Return the (x, y) coordinate for the center point of the cell that contains the specified text.  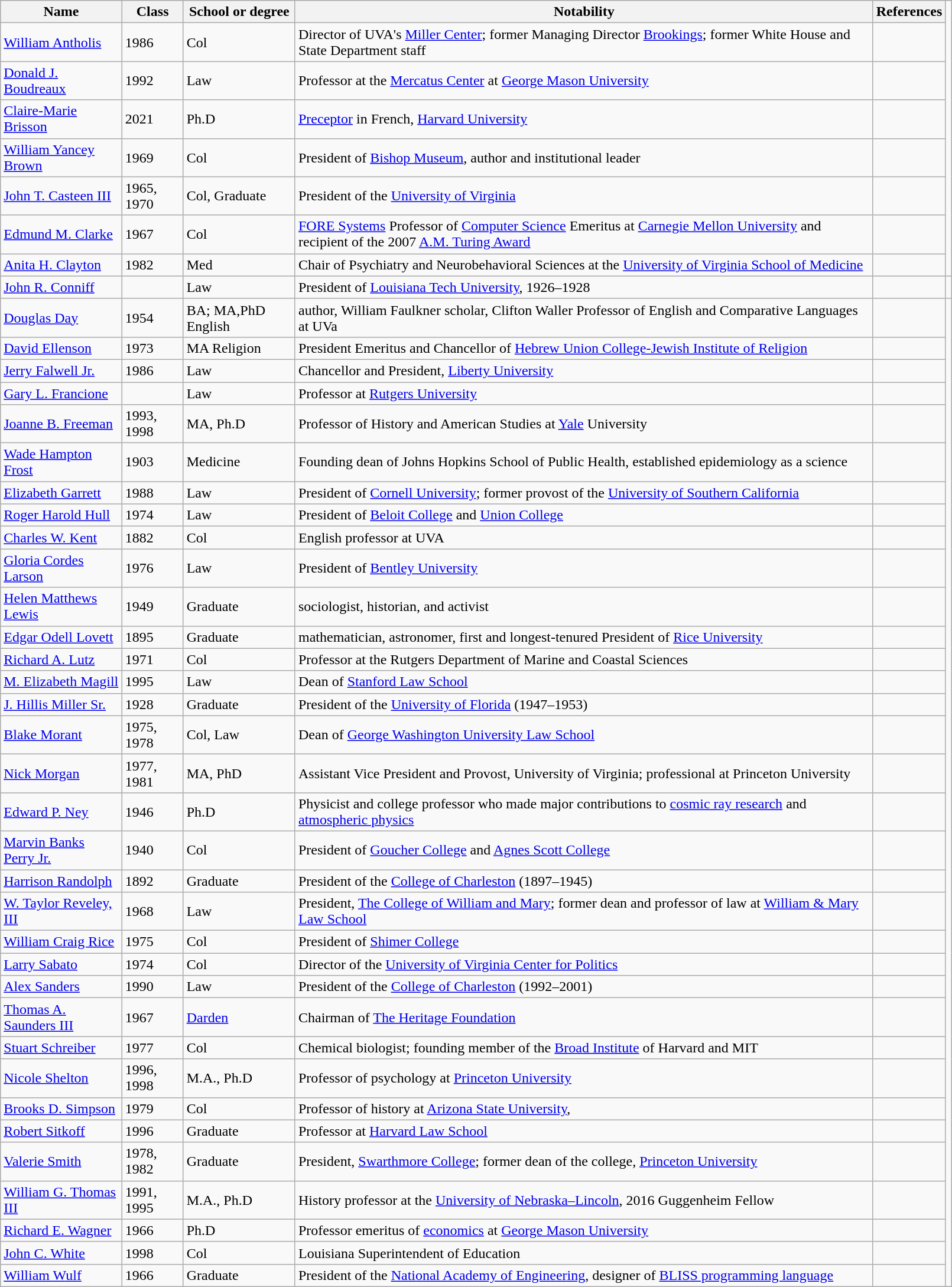
President, Swarthmore College; former dean of the college, Princeton University (584, 1162)
1979 (152, 1109)
Harrison Randolph (61, 881)
1992 (152, 80)
1965, 1970 (152, 196)
1995 (152, 682)
1940 (152, 850)
1949 (152, 606)
Class (152, 12)
Professor of History and American Studies at Yale University (584, 424)
William G. Thomas III (61, 1200)
Marvin Banks Perry Jr. (61, 850)
Donald J. Boudreaux (61, 80)
William Yancey Brown (61, 157)
President of the National Academy of Engineering, designer of BLISS programming language (584, 1275)
John R. Conniff (61, 287)
Gloria Cordes Larson (61, 568)
1978, 1982 (152, 1162)
Richard E. Wagner (61, 1230)
Dean of George Washington University Law School (584, 735)
President of the University of Virginia (584, 196)
1892 (152, 881)
Brooks D. Simpson (61, 1109)
Professor at Harvard Law School (584, 1131)
1988 (152, 493)
1982 (152, 265)
1996, 1998 (152, 1078)
Roger Harold Hull (61, 515)
Elizabeth Garrett (61, 493)
Nick Morgan (61, 773)
Professor at the Mercatus Center at George Mason University (584, 80)
1977, 1981 (152, 773)
William Antholis (61, 43)
1977 (152, 1048)
Director of UVA's Miller Center; former Managing Director Brookings; former White House and State Department staff (584, 43)
President of the University of Florida (1947–1953) (584, 704)
Col, Graduate (239, 196)
Chancellor and President, Liberty University (584, 370)
Founding dean of Johns Hopkins School of Public Health, established epidemiology as a science (584, 462)
1990 (152, 987)
President of Bishop Museum, author and institutional leader (584, 157)
1882 (152, 538)
author, William Faulkner scholar, Clifton Waller Professor of English and Comparative Languages at UVa (584, 318)
1976 (152, 568)
1903 (152, 462)
President of Bentley University (584, 568)
William Craig Rice (61, 942)
FORE Systems Professor of Computer Science Emeritus at Carnegie Mellon University and recipient of the 2007 A.M. Turing Award (584, 234)
Claire-Marie Brisson (61, 119)
Physicist and college professor who made major contributions to cosmic ray research and atmospheric physics (584, 812)
Professor emeritus of economics at George Mason University (584, 1230)
President, The College of William and Mary; former dean and professor of law at William & Mary Law School (584, 911)
1969 (152, 157)
Douglas Day (61, 318)
Wade Hampton Frost (61, 462)
1973 (152, 348)
Louisiana Superintendent of Education (584, 1253)
1991, 1995 (152, 1200)
2021 (152, 119)
Charles W. Kent (61, 538)
President of Goucher College and Agnes Scott College (584, 850)
MA, PhD (239, 773)
MA, Ph.D (239, 424)
School or degree (239, 12)
President of Beloit College and Union College (584, 515)
Professor of psychology at Princeton University (584, 1078)
Edward P. Ney (61, 812)
History professor at the University of Nebraska–Lincoln, 2016 Guggenheim Fellow (584, 1200)
1971 (152, 659)
1895 (152, 637)
Robert Sitkoff (61, 1131)
Notability (584, 12)
Larry Sabato (61, 964)
President of Cornell University; former provost of the University of Southern California (584, 493)
John C. White (61, 1253)
J. Hillis Miller Sr. (61, 704)
1946 (152, 812)
William Wulf (61, 1275)
Stuart Schreiber (61, 1048)
Edgar Odell Lovett (61, 637)
W. Taylor Reveley, III (61, 911)
Med (239, 265)
Valerie Smith (61, 1162)
1954 (152, 318)
Chemical biologist; founding member of the Broad Institute of Harvard and MIT (584, 1048)
MA Religion (239, 348)
President of the College of Charleston (1992–2001) (584, 987)
President of the College of Charleston (1897–1945) (584, 881)
President of Shimer College (584, 942)
1928 (152, 704)
1968 (152, 911)
M. Elizabeth Magill (61, 682)
Edmund M. Clarke (61, 234)
Preceptor in French, Harvard University (584, 119)
Medicine (239, 462)
Col, Law (239, 735)
1975 (152, 942)
1993, 1998 (152, 424)
Helen Matthews Lewis (61, 606)
Richard A. Lutz (61, 659)
Professor of history at Arizona State University, (584, 1109)
References (909, 12)
Anita H. Clayton (61, 265)
1975, 1978 (152, 735)
Dean of Stanford Law School (584, 682)
Name (61, 12)
Blake Morant (61, 735)
Joanne B. Freeman (61, 424)
Chair of Psychiatry and Neurobehavioral Sciences at the University of Virginia School of Medicine (584, 265)
Alex Sanders (61, 987)
Chairman of The Heritage Foundation (584, 1018)
English professor at UVA (584, 538)
1996 (152, 1131)
BA; MA,PhD English (239, 318)
sociologist, historian, and activist (584, 606)
Jerry Falwell Jr. (61, 370)
John T. Casteen III (61, 196)
1998 (152, 1253)
Director of the University of Virginia Center for Politics (584, 964)
Gary L. Francione (61, 393)
President Emeritus and Chancellor of Hebrew Union College-Jewish Institute of Religion (584, 348)
Thomas A. Saunders III (61, 1018)
President of Louisiana Tech University, 1926–1928 (584, 287)
Darden (239, 1018)
Nicole Shelton (61, 1078)
Assistant Vice President and Provost, University of Virginia; professional at Princeton University (584, 773)
David Ellenson (61, 348)
Professor at Rutgers University (584, 393)
mathematician, astronomer, first and longest-tenured President of Rice University (584, 637)
Professor at the Rutgers Department of Marine and Coastal Sciences (584, 659)
